Capture the cell that displays the provided text and extract its [X, Y] central coordinate. 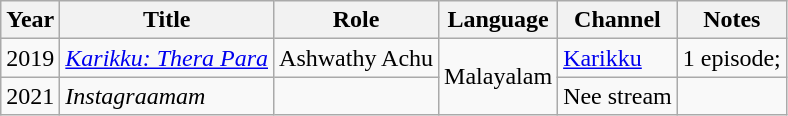
Karikku [618, 58]
2021 [30, 96]
Notes [732, 20]
Title [167, 20]
Instagraamam [167, 96]
Ashwathy Achu [356, 58]
Language [498, 20]
Year [30, 20]
2019 [30, 58]
Karikku: Thera Para [167, 58]
Channel [618, 20]
Malayalam [498, 77]
Role [356, 20]
1 episode; [732, 58]
Nee stream [618, 96]
